Search for the cell housing the specified text and yield its (x, y) center coordinate. 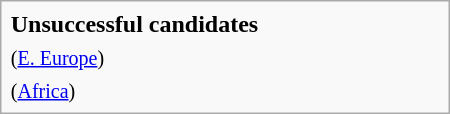
(Africa) (224, 90)
Unsuccessful candidates (224, 24)
(E. Europe) (224, 57)
